Output the [x, y] coordinate of the center of the cell containing the given text.  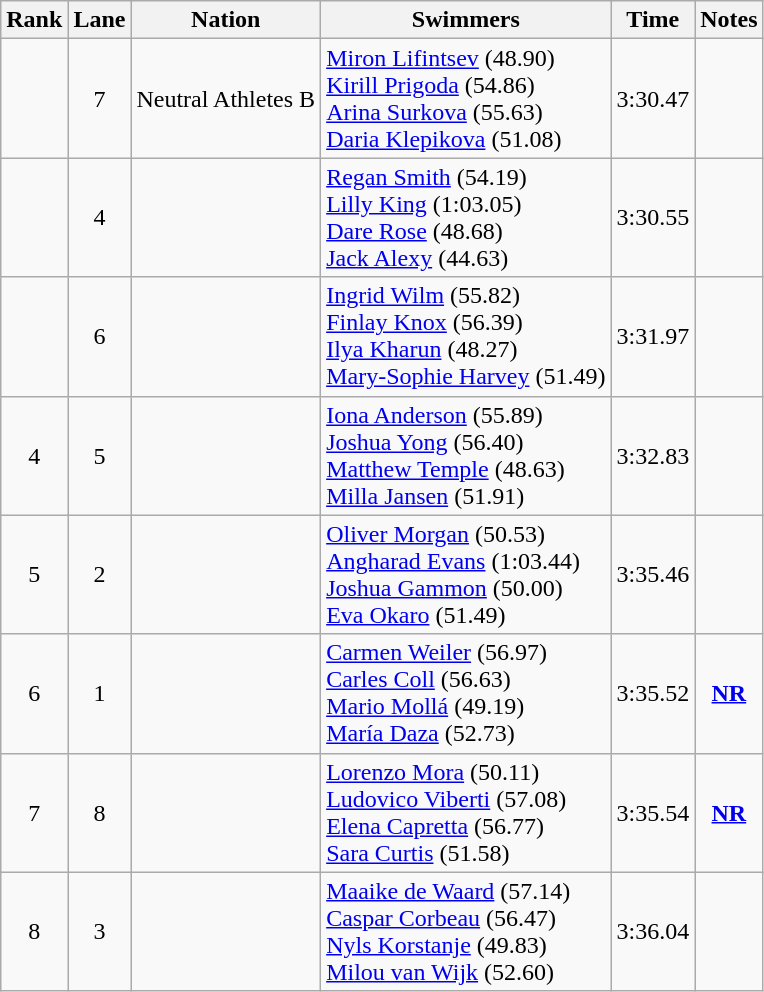
Lorenzo Mora (50.11)Ludovico Viberti (57.08)Elena Capretta (56.77)Sara Curtis (51.58) [466, 812]
3:31.97 [653, 336]
3:35.52 [653, 694]
Time [653, 20]
Neutral Athletes B [226, 98]
Oliver Morgan (50.53)Angharad Evans (1:03.44)Joshua Gammon (50.00)Eva Okaro (51.49) [466, 574]
3:32.83 [653, 456]
3:30.47 [653, 98]
Lane [100, 20]
Carmen Weiler (56.97)Carles Coll (56.63)Mario Mollá (49.19)María Daza (52.73) [466, 694]
3 [100, 932]
3:35.46 [653, 574]
Miron Lifintsev (48.90)Kirill Prigoda (54.86)Arina Surkova (55.63)Daria Klepikova (51.08) [466, 98]
Notes [729, 20]
Rank [34, 20]
1 [100, 694]
3:30.55 [653, 218]
Nation [226, 20]
3:35.54 [653, 812]
Swimmers [466, 20]
2 [100, 574]
Maaike de Waard (57.14)Caspar Corbeau (56.47)Nyls Korstanje (49.83)Milou van Wijk (52.60) [466, 932]
3:36.04 [653, 932]
Iona Anderson (55.89)Joshua Yong (56.40)Matthew Temple (48.63)Milla Jansen (51.91) [466, 456]
Regan Smith (54.19)Lilly King (1:03.05)Dare Rose (48.68)Jack Alexy (44.63) [466, 218]
Ingrid Wilm (55.82)Finlay Knox (56.39)Ilya Kharun (48.27)Mary-Sophie Harvey (51.49) [466, 336]
